Determine the [X, Y] coordinate at the center of the cell enclosing the given text.  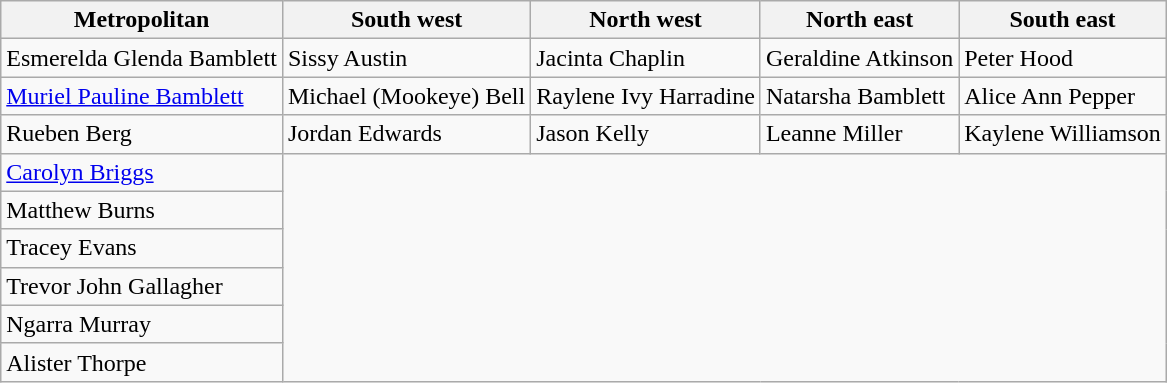
Natarsha Bamblett [859, 96]
Rueben Berg [142, 134]
Jason Kelly [646, 134]
Trevor John Gallagher [142, 286]
Jacinta Chaplin [646, 58]
Peter Hood [1063, 58]
North east [859, 20]
South west [406, 20]
Michael (Mookeye) Bell [406, 96]
Alister Thorpe [142, 362]
Muriel Pauline Bamblett [142, 96]
Leanne Miller [859, 134]
Sissy Austin [406, 58]
Tracey Evans [142, 248]
Carolyn Briggs [142, 172]
Esmerelda Glenda Bamblett [142, 58]
Metropolitan [142, 20]
Geraldine Atkinson [859, 58]
Kaylene Williamson [1063, 134]
Ngarra Murray [142, 324]
Raylene Ivy Harradine [646, 96]
North west [646, 20]
Alice Ann Pepper [1063, 96]
Matthew Burns [142, 210]
Jordan Edwards [406, 134]
South east [1063, 20]
